Detect which cell encompasses the target text, then output its [x, y] center coordinate. 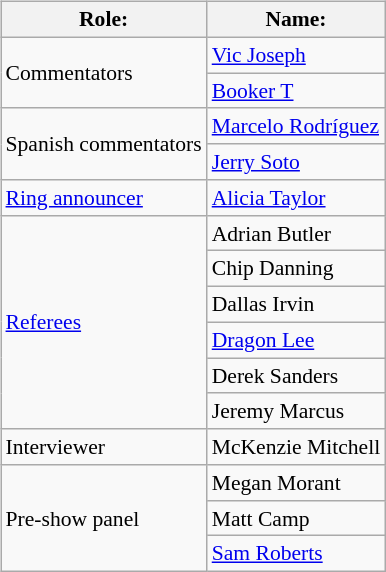
Jeremy Marcus [296, 411]
Commentators [103, 72]
Marcelo Rodríguez [296, 126]
McKenzie Mitchell [296, 447]
Dragon Lee [296, 340]
Adrian Butler [296, 233]
Matt Camp [296, 518]
Megan Morant [296, 483]
Referees [103, 322]
Vic Joseph [296, 55]
Chip Danning [296, 269]
Ring announcer [103, 198]
Role: [103, 20]
Pre-show panel [103, 518]
Spanish commentators [103, 144]
Name: [296, 20]
Dallas Irvin [296, 305]
Derek Sanders [296, 376]
Interviewer [103, 447]
Sam Roberts [296, 554]
Alicia Taylor [296, 198]
Booker T [296, 91]
Jerry Soto [296, 162]
